Return (X, Y) of the center of cell containing provided text 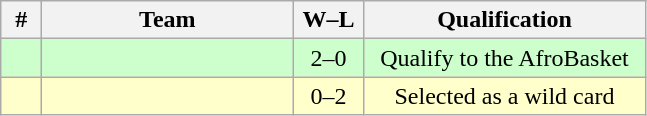
Selected as a wild card (504, 96)
Qualify to the AfroBasket (504, 58)
W–L (328, 20)
2–0 (328, 58)
0–2 (328, 96)
Qualification (504, 20)
# (22, 20)
Team (168, 20)
